Output the [x, y] coordinate of the center of the cell containing the given text.  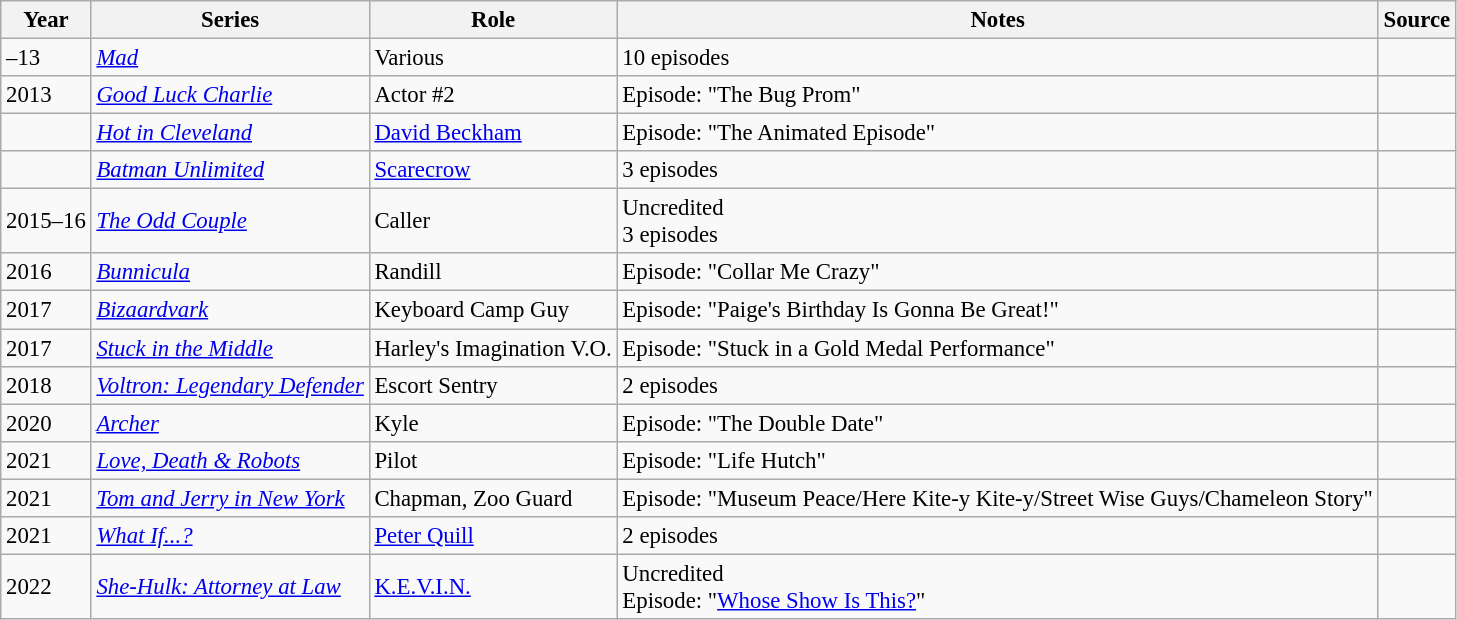
Bizaardvark [230, 310]
What If...? [230, 536]
Batman Unlimited [230, 170]
3 episodes [998, 170]
2022 [46, 586]
She-Hulk: Attorney at Law [230, 586]
Episode: "The Double Date" [998, 423]
Pilot [493, 460]
Randill [493, 273]
Chapman, Zoo Guard [493, 498]
2013 [46, 95]
Harley's Imagination V.O. [493, 348]
Voltron: Legendary Defender [230, 385]
Keyboard Camp Guy [493, 310]
Archer [230, 423]
Notes [998, 20]
Series [230, 20]
Love, Death & Robots [230, 460]
Episode: "Museum Peace/Here Kite-y Kite-y/Street Wise Guys/Chameleon Story" [998, 498]
Mad [230, 58]
Various [493, 58]
The Odd Couple [230, 222]
Hot in Cleveland [230, 133]
10 episodes [998, 58]
Episode: "Collar Me Crazy" [998, 273]
–13 [46, 58]
2020 [46, 423]
UncreditedEpisode: "Whose Show Is This?" [998, 586]
David Beckham [493, 133]
Episode: "Stuck in a Gold Medal Performance" [998, 348]
2018 [46, 385]
Source [1416, 20]
Kyle [493, 423]
Episode: "The Bug Prom" [998, 95]
2015–16 [46, 222]
Year [46, 20]
Caller [493, 222]
Role [493, 20]
Actor #2 [493, 95]
Bunnicula [230, 273]
K.E.V.I.N. [493, 586]
Escort Sentry [493, 385]
Episode: "Paige's Birthday Is Gonna Be Great!" [998, 310]
Episode: "Life Hutch" [998, 460]
Episode: "The Animated Episode" [998, 133]
Good Luck Charlie [230, 95]
Tom and Jerry in New York [230, 498]
Uncredited3 episodes [998, 222]
Peter Quill [493, 536]
Stuck in the Middle [230, 348]
2016 [46, 273]
Scarecrow [493, 170]
